Locate the cell with the specified text and output its [X, Y] center coordinate. 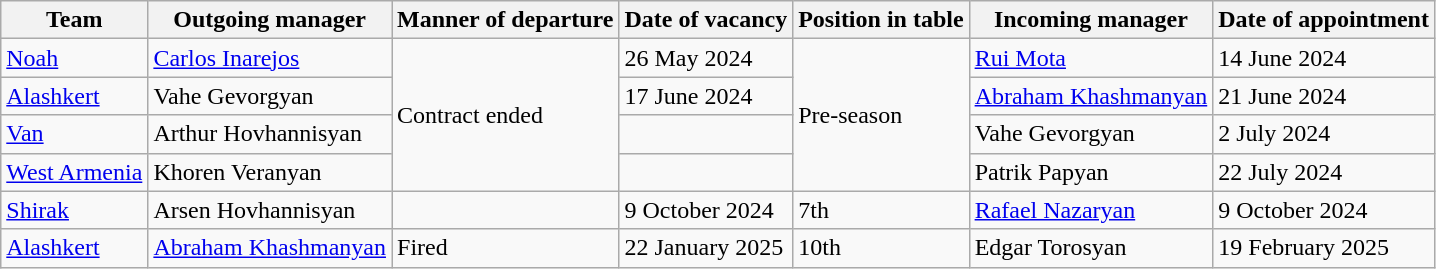
Rui Mota [1091, 58]
Contract ended [506, 115]
Patrik Papyan [1091, 172]
Date of appointment [1324, 20]
14 June 2024 [1324, 58]
West Armenia [74, 172]
Fired [506, 248]
2 July 2024 [1324, 134]
Manner of departure [506, 20]
Date of vacancy [706, 20]
Team [74, 20]
Van [74, 134]
7th [881, 210]
Arsen Hovhannisyan [270, 210]
22 January 2025 [706, 248]
10th [881, 248]
26 May 2024 [706, 58]
Rafael Nazaryan [1091, 210]
Incoming manager [1091, 20]
Noah [74, 58]
Shirak [74, 210]
Khoren Veranyan [270, 172]
Arthur Hovhannisyan [270, 134]
Outgoing manager [270, 20]
Position in table [881, 20]
19 February 2025 [1324, 248]
Carlos Inarejos [270, 58]
17 June 2024 [706, 96]
22 July 2024 [1324, 172]
Edgar Torosyan [1091, 248]
21 June 2024 [1324, 96]
Pre-season [881, 115]
